Locate the cell with the specified text and output its [X, Y] center coordinate. 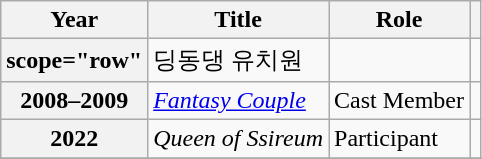
Participant [398, 138]
2022 [74, 138]
Title [238, 20]
scope="row" [74, 60]
Cast Member [398, 100]
2008–2009 [74, 100]
Queen of Ssireum [238, 138]
Fantasy Couple [238, 100]
Role [398, 20]
Year [74, 20]
딩동댕 유치원 [238, 60]
